Pinpoint the cell where the given text exists, returning its [X, Y] midpoint coordinate. 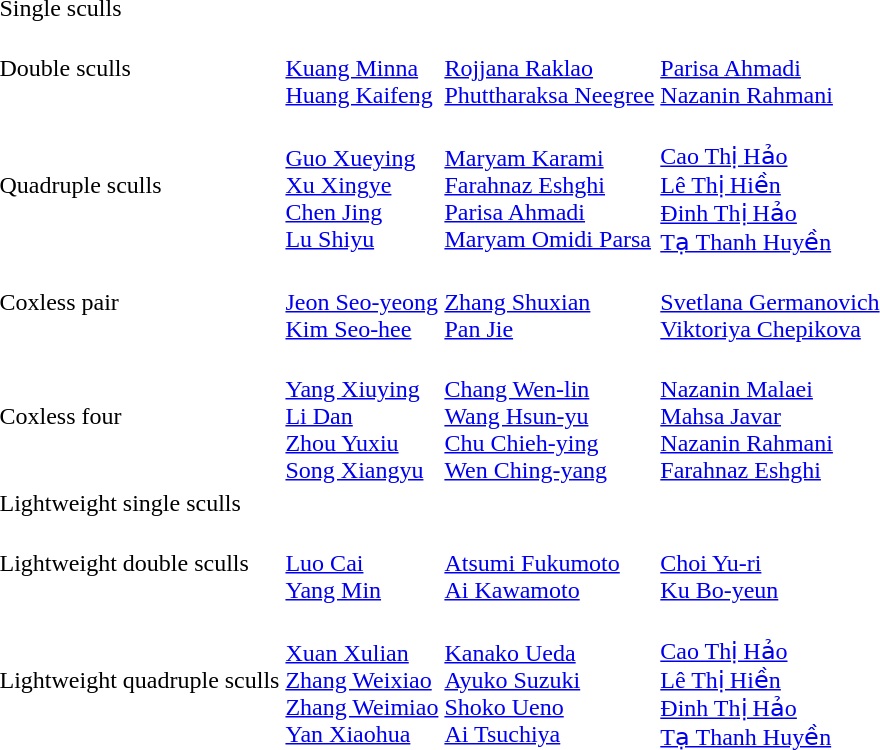
Jeon Seo-yeongKim Seo-hee [362, 302]
Atsumi FukumotoAi Kawamoto [550, 563]
Zhang ShuxianPan Jie [550, 302]
Yang XiuyingLi DanZhou YuxiuSong Xiangyu [362, 416]
Rojjana RaklaoPhuttharaksa Neegree [550, 68]
Luo CaiYang Min [362, 563]
Kuang MinnaHuang Kaifeng [362, 68]
Maryam KaramiFarahnaz EshghiParisa AhmadiMaryam Omidi Parsa [550, 185]
Guo XueyingXu XingyeChen JingLu Shiyu [362, 185]
Chang Wen-linWang Hsun-yuChu Chieh-yingWen Ching-yang [550, 416]
